Find where the given text appears and provide that cell's center as [X, Y] coordinate. 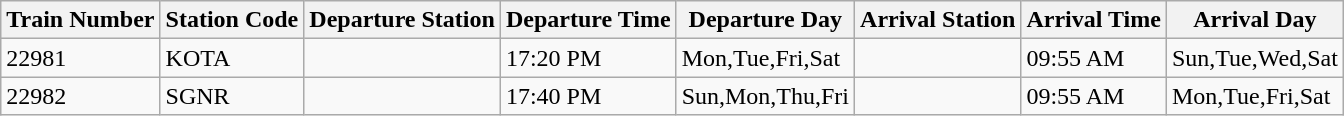
Train Number [80, 20]
Sun,Tue,Wed,Sat [1254, 58]
17:20 PM [588, 58]
22981 [80, 58]
17:40 PM [588, 96]
SGNR [232, 96]
Sun,Mon,Thu,Fri [765, 96]
Departure Station [402, 20]
Arrival Station [938, 20]
Station Code [232, 20]
Departure Time [588, 20]
Arrival Day [1254, 20]
KOTA [232, 58]
22982 [80, 96]
Arrival Time [1094, 20]
Departure Day [765, 20]
